Provide the [x, y] coordinate of the cell's center where the given text is located.  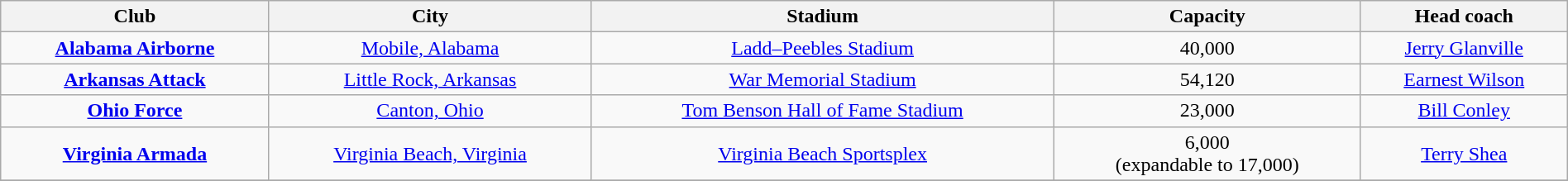
40,000 [1207, 48]
Tom Benson Hall of Fame Stadium [822, 111]
Virginia Armada [135, 154]
Head coach [1464, 17]
54,120 [1207, 79]
Bill Conley [1464, 111]
Capacity [1207, 17]
Arkansas Attack [135, 79]
City [430, 17]
Terry Shea [1464, 154]
6,000 (expandable to 17,000) [1207, 154]
Virginia Beach Sportsplex [822, 154]
Canton, Ohio [430, 111]
23,000 [1207, 111]
Mobile, Alabama [430, 48]
Ladd–Peebles Stadium [822, 48]
Earnest Wilson [1464, 79]
Little Rock, Arkansas [430, 79]
Jerry Glanville [1464, 48]
War Memorial Stadium [822, 79]
Alabama Airborne [135, 48]
Ohio Force [135, 111]
Virginia Beach, Virginia [430, 154]
Club [135, 17]
Stadium [822, 17]
